Find where the given text appears and provide that cell's center as (X, Y) coordinate. 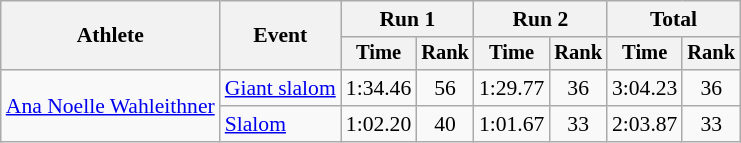
1:29.77 (512, 88)
Run 2 (540, 19)
40 (445, 124)
Slalom (280, 124)
Total (674, 19)
Athlete (110, 36)
56 (445, 88)
1:02.20 (378, 124)
2:03.87 (644, 124)
Giant slalom (280, 88)
3:04.23 (644, 88)
1:01.67 (512, 124)
Event (280, 36)
1:34.46 (378, 88)
Ana Noelle Wahleithner (110, 106)
Run 1 (408, 19)
